From the cell containing the given text, extract its center point as [x, y] coordinate. 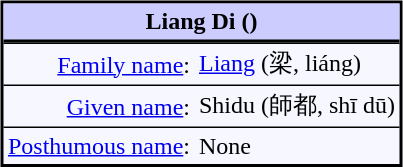
Given name: [98, 105]
Liang Di () [201, 24]
Posthumous name: [98, 145]
Liang (梁, liáng) [296, 63]
Family name: [98, 63]
None [296, 145]
Shidu (師都, shī dū) [296, 105]
